Determine the (X, Y) coordinate at the center of the cell enclosing the given text.  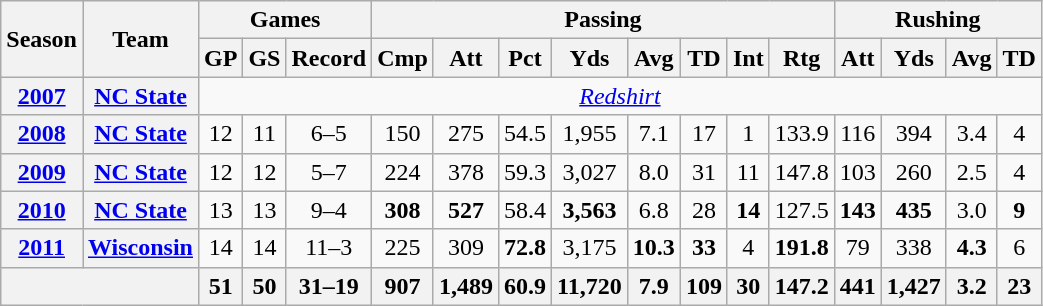
Redshirt (620, 96)
31 (704, 172)
147.8 (802, 172)
23 (1019, 286)
308 (403, 210)
GS (264, 58)
8.0 (654, 172)
7.1 (654, 134)
225 (403, 248)
2010 (42, 210)
1 (748, 134)
17 (704, 134)
2007 (42, 96)
338 (914, 248)
1,489 (466, 286)
31–19 (329, 286)
260 (914, 172)
58.4 (524, 210)
Rtg (802, 58)
Pct (524, 58)
Wisconsin (140, 248)
Record (329, 58)
Games (284, 20)
4.3 (972, 248)
150 (403, 134)
527 (466, 210)
2009 (42, 172)
28 (704, 210)
7.9 (654, 286)
9–4 (329, 210)
11–3 (329, 248)
6.8 (654, 210)
224 (403, 172)
10.3 (654, 248)
191.8 (802, 248)
3.2 (972, 286)
Cmp (403, 58)
1,427 (914, 286)
127.5 (802, 210)
Season (42, 39)
907 (403, 286)
Rushing (938, 20)
Int (748, 58)
Team (140, 39)
Passing (604, 20)
3,027 (590, 172)
133.9 (802, 134)
435 (914, 210)
2011 (42, 248)
72.8 (524, 248)
30 (748, 286)
59.3 (524, 172)
3.4 (972, 134)
5–7 (329, 172)
3,563 (590, 210)
33 (704, 248)
6–5 (329, 134)
11,720 (590, 286)
2.5 (972, 172)
143 (858, 210)
441 (858, 286)
147.2 (802, 286)
50 (264, 286)
275 (466, 134)
109 (704, 286)
103 (858, 172)
60.9 (524, 286)
6 (1019, 248)
2008 (42, 134)
3.0 (972, 210)
309 (466, 248)
378 (466, 172)
3,175 (590, 248)
1,955 (590, 134)
GP (220, 58)
9 (1019, 210)
116 (858, 134)
54.5 (524, 134)
79 (858, 248)
394 (914, 134)
51 (220, 286)
